Return [x, y] of the center of cell containing provided text 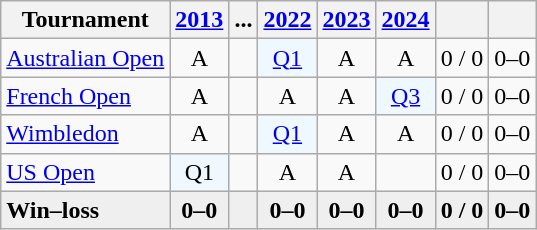
Wimbledon [86, 134]
Q3 [406, 96]
2013 [200, 20]
2024 [406, 20]
US Open [86, 172]
2023 [346, 20]
Australian Open [86, 58]
... [244, 20]
Win–loss [86, 210]
French Open [86, 96]
Tournament [86, 20]
2022 [288, 20]
